Find where the given text appears and provide that cell's center as (x, y) coordinate. 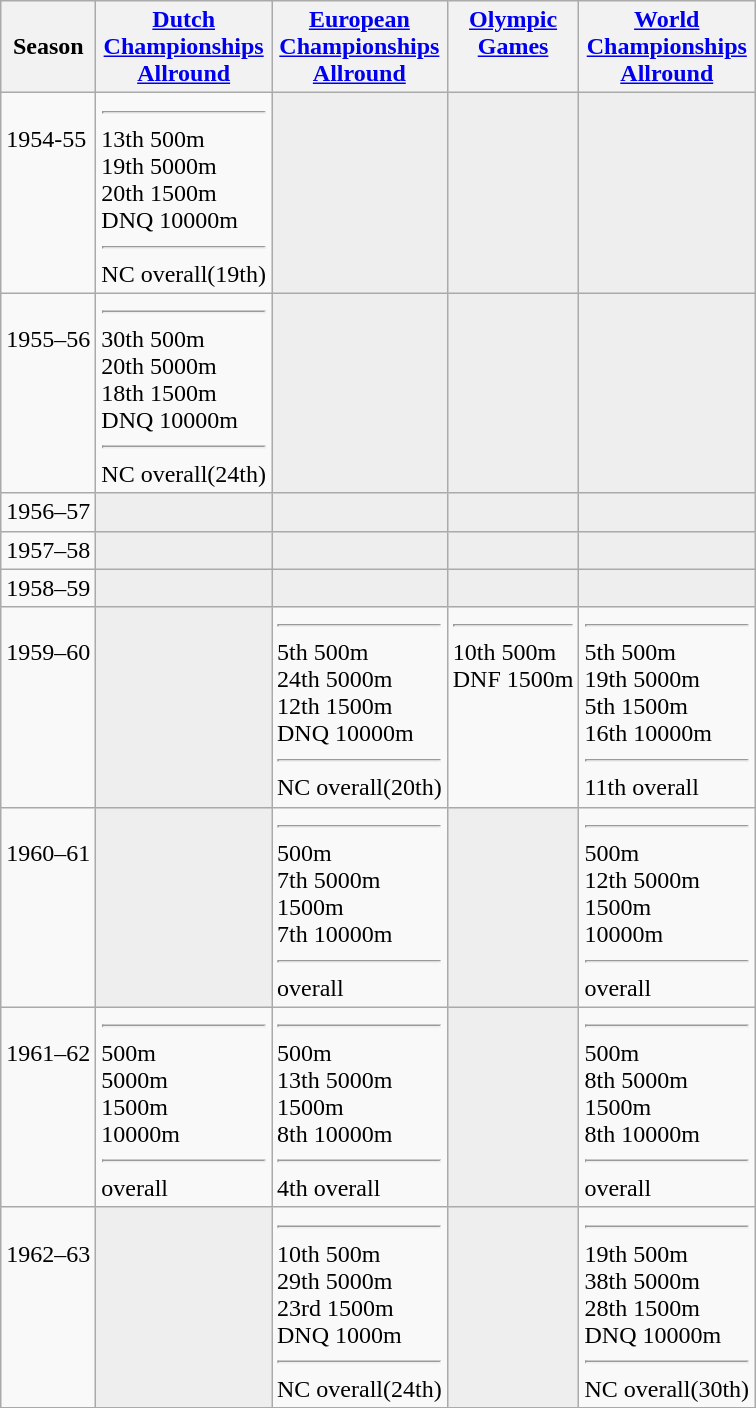
500m 7th 5000m 1500m 7th 10000m overall (360, 907)
500m 12th 5000m 1500m 10000m overall (667, 907)
13th 500m 19th 5000m 20th 1500m DNQ 10000m NC overall(19th) (184, 193)
1961–62 (48, 1107)
1958–59 (48, 588)
1954-55 (48, 193)
500m 13th 5000m 1500m 8th 10000m 4th overall (360, 1107)
19th 500m 38th 5000m 28th 1500m DNQ 10000m NC overall(30th) (667, 1307)
500m 5000m 1500m 10000m overall (184, 1107)
1959–60 (48, 707)
Dutch Championships Allround (184, 47)
1956–57 (48, 512)
5th 500m 24th 5000m 12th 1500m DNQ 10000m NC overall(20th) (360, 707)
500m 8th 5000m 1500m 8th 10000m overall (667, 1107)
Olympic Games (513, 47)
1955–56 (48, 393)
World Championships Allround (667, 47)
Season (48, 47)
1960–61 (48, 907)
30th 500m 20th 5000m 18th 1500m DNQ 10000m NC overall(24th) (184, 393)
10th 500m DNF 1500m (513, 707)
1957–58 (48, 550)
1962–63 (48, 1307)
European Championships Allround (360, 47)
5th 500m 19th 5000m 5th 1500m 16th 10000m 11th overall (667, 707)
10th 500m 29th 5000m 23rd 1500m DNQ 1000m NC overall(24th) (360, 1307)
